Scan for the cell matching the given text and deliver its [X, Y] coordinate at center. 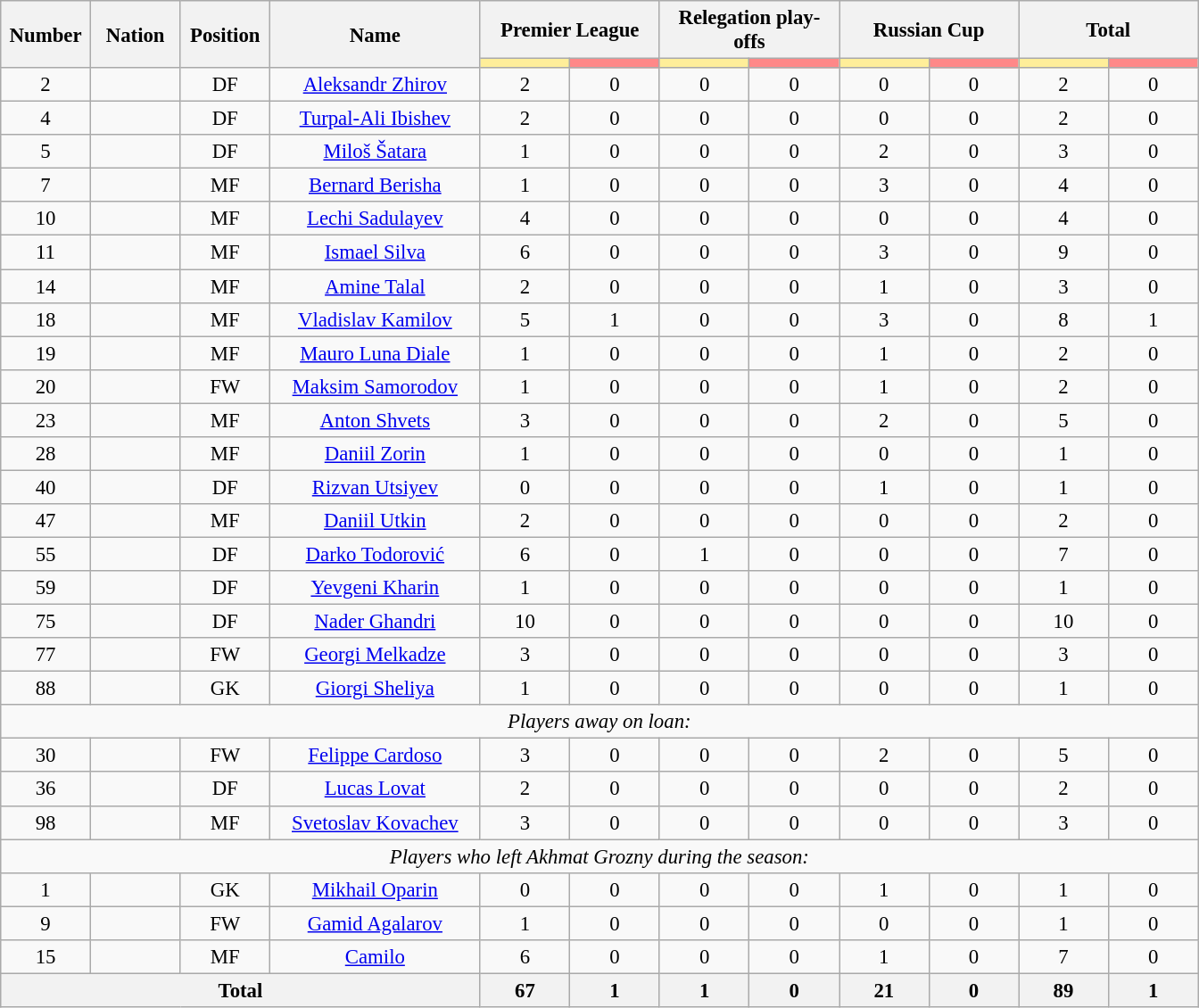
Number [46, 34]
Daniil Utkin [376, 521]
Daniil Zorin [376, 454]
18 [46, 319]
Giorgi Sheliya [376, 689]
20 [46, 386]
Lucas Lovat [376, 789]
Russian Cup [928, 30]
Bernard Berisha [376, 186]
Maksim Samorodov [376, 386]
Name [376, 34]
Miloš Šatara [376, 152]
88 [46, 689]
30 [46, 756]
11 [46, 252]
Relegation play-offs [749, 30]
Svetoslav Kovachev [376, 822]
77 [46, 655]
75 [46, 622]
36 [46, 789]
8 [1063, 319]
Felippe Cardoso [376, 756]
Position [225, 34]
Nation [136, 34]
Aleksandr Zhirov [376, 85]
89 [1063, 990]
40 [46, 487]
Camilo [376, 957]
Yevgeni Kharin [376, 588]
Anton Shvets [376, 420]
55 [46, 554]
Lechi Sadulayev [376, 219]
Players away on loan: [599, 722]
59 [46, 588]
21 [883, 990]
Vladislav Kamilov [376, 319]
Turpal-Ali Ibishev [376, 119]
28 [46, 454]
19 [46, 353]
Nader Ghandri [376, 622]
Players who left Akhmat Grozny during the season: [599, 856]
Mauro Luna Diale [376, 353]
Mikhail Oparin [376, 889]
Amine Talal [376, 286]
14 [46, 286]
23 [46, 420]
98 [46, 822]
Gamid Agalarov [376, 923]
47 [46, 521]
15 [46, 957]
Ismael Silva [376, 252]
Georgi Melkadze [376, 655]
67 [525, 990]
Darko Todorović [376, 554]
Rizvan Utsiyev [376, 487]
Premier League [569, 30]
